Return [x, y] of the center of cell containing provided text 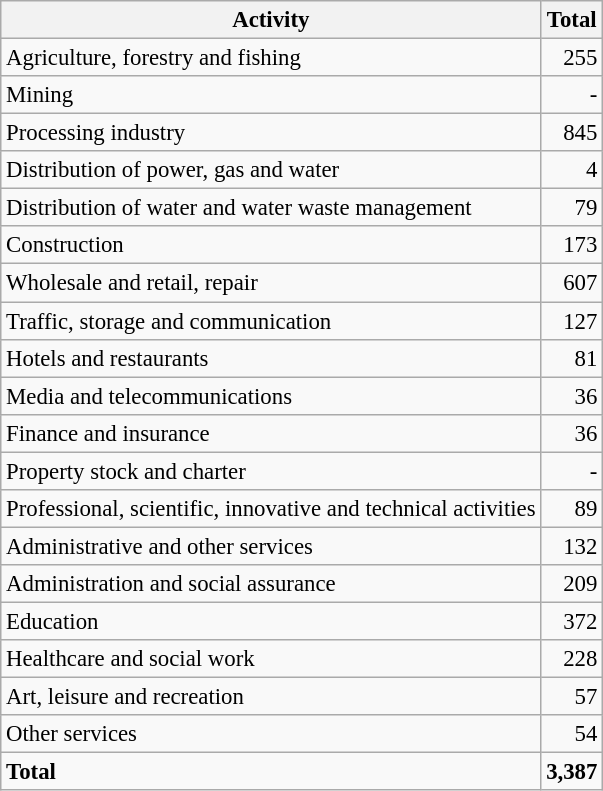
228 [572, 659]
57 [572, 697]
Professional, scientific, innovative and technical activities [271, 509]
79 [572, 208]
173 [572, 245]
127 [572, 321]
Distribution of water and water waste management [271, 208]
Administration and social assurance [271, 584]
607 [572, 283]
Art, leisure and recreation [271, 697]
Processing industry [271, 133]
209 [572, 584]
Administrative and other services [271, 546]
81 [572, 358]
Hotels and restaurants [271, 358]
3,387 [572, 772]
Construction [271, 245]
Education [271, 621]
372 [572, 621]
4 [572, 170]
54 [572, 734]
89 [572, 509]
Other services [271, 734]
Property stock and charter [271, 471]
132 [572, 546]
Agriculture, forestry and fishing [271, 58]
Finance and insurance [271, 433]
Wholesale and retail, repair [271, 283]
Distribution of power, gas and water [271, 170]
Traffic, storage and communication [271, 321]
Mining [271, 95]
Healthcare and social work [271, 659]
Activity [271, 20]
845 [572, 133]
Media and telecommunications [271, 396]
255 [572, 58]
